Extract the (X, Y) coordinate from the center of the cell holding the provided text.  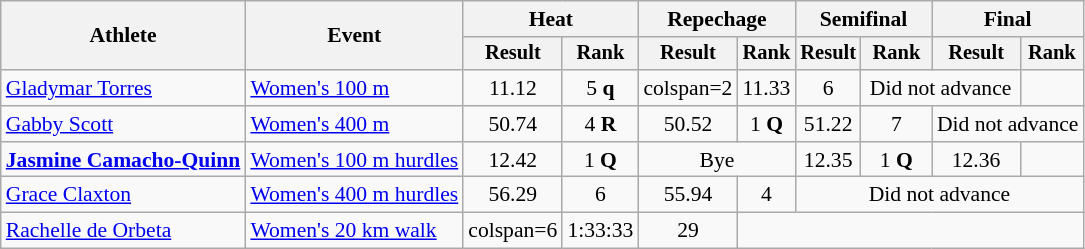
56.29 (512, 195)
Final (1008, 19)
Women's 100 m hurdles (354, 160)
Event (354, 36)
Gladymar Torres (124, 88)
Grace Claxton (124, 195)
Heat (550, 19)
Women's 20 km walk (354, 231)
colspan=6 (512, 231)
Semifinal (863, 19)
55.94 (688, 195)
11.33 (766, 88)
Rachelle de Orbeta (124, 231)
4 R (600, 124)
Gabby Scott (124, 124)
Women's 100 m (354, 88)
Jasmine Camacho-Quinn (124, 160)
50.52 (688, 124)
11.12 (512, 88)
1:33:33 (600, 231)
50.74 (512, 124)
12.36 (976, 160)
Athlete (124, 36)
Women's 400 m hurdles (354, 195)
Bye (716, 160)
5 q (600, 88)
colspan=2 (688, 88)
12.35 (828, 160)
51.22 (828, 124)
Repechage (716, 19)
12.42 (512, 160)
4 (766, 195)
7 (896, 124)
29 (688, 231)
Women's 400 m (354, 124)
